From the cell containing the given text, extract its center point as [x, y] coordinate. 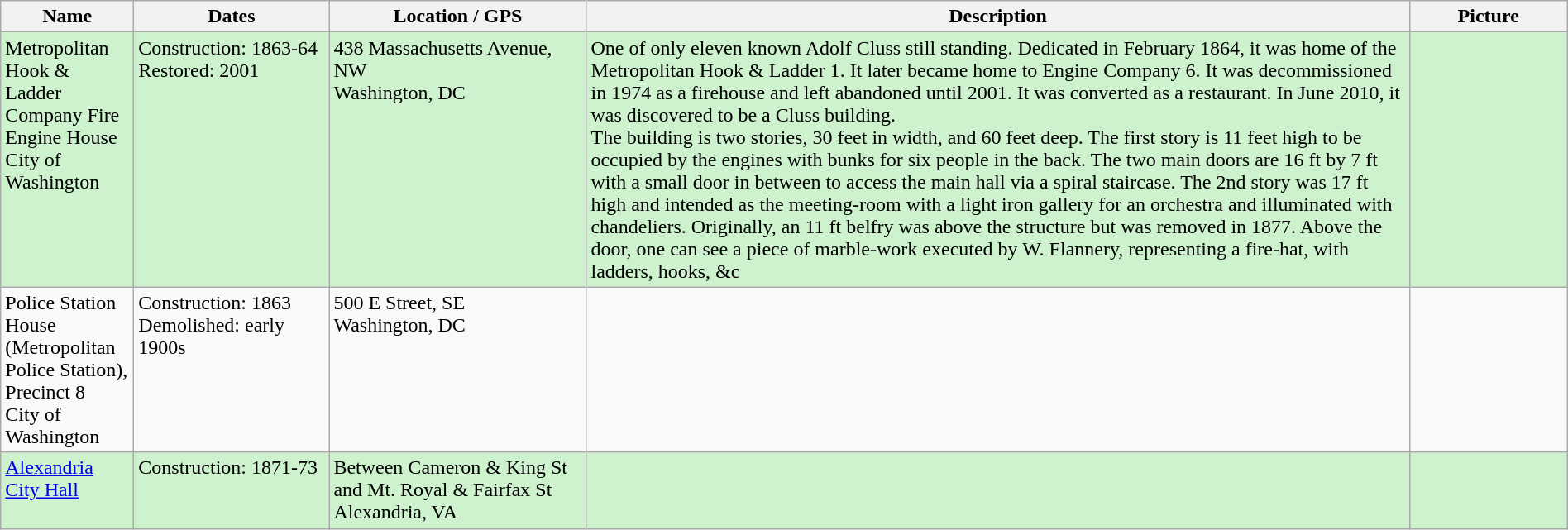
Description [997, 17]
500 E Street, SE Washington, DC [458, 370]
Metropolitan Hook & Ladder Company Fire Engine House City of Washington [68, 160]
Dates [232, 17]
Construction: 1871-73 [232, 490]
Construction: 1863 Demolished: early 1900s [232, 370]
Alexandria City Hall [68, 490]
438 Massachusetts Avenue, NW Washington, DC [458, 160]
Construction: 1863-64 Restored: 2001 [232, 160]
Location / GPS [458, 17]
Name [68, 17]
Picture [1489, 17]
Police Station House (Metropolitan Police Station), Precinct 8 City of Washington [68, 370]
Between Cameron & King St and Mt. Royal & Fairfax St Alexandria, VA [458, 490]
